Provide the (x, y) coordinate of the cell's center where the given text is located.  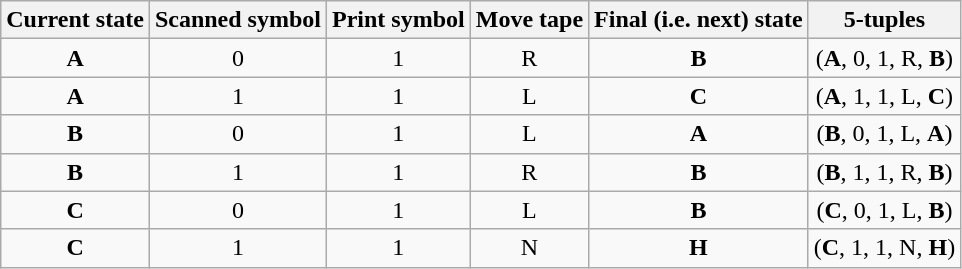
Final (i.e. next) state (699, 20)
Current state (76, 20)
(B, 0, 1, L, A) (884, 134)
Move tape (529, 20)
H (699, 248)
N (529, 248)
(C, 0, 1, L, B) (884, 210)
Scanned symbol (238, 20)
(B, 1, 1, R, B) (884, 172)
(A, 1, 1, L, C) (884, 96)
(C, 1, 1, N, H) (884, 248)
(A, 0, 1, R, B) (884, 58)
5-tuples (884, 20)
Print symbol (398, 20)
